Capture the cell that displays the provided text and extract its [x, y] central coordinate. 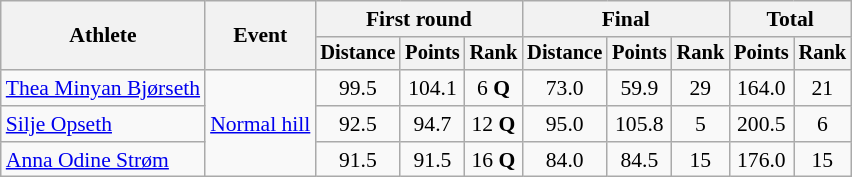
164.0 [761, 88]
29 [701, 88]
21 [823, 88]
94.7 [432, 124]
99.5 [358, 88]
Final [626, 19]
Event [260, 36]
6 Q [494, 88]
Silje Opseth [103, 124]
Total [790, 19]
Thea Minyan Bjørseth [103, 88]
59.9 [639, 88]
5 [701, 124]
First round [418, 19]
104.1 [432, 88]
92.5 [358, 124]
200.5 [761, 124]
Normal hill [260, 124]
6 [823, 124]
105.8 [639, 124]
95.0 [564, 124]
73.0 [564, 88]
12 Q [494, 124]
Athlete [103, 36]
